Extract the (X, Y) coordinate from the center of the cell holding the provided text.  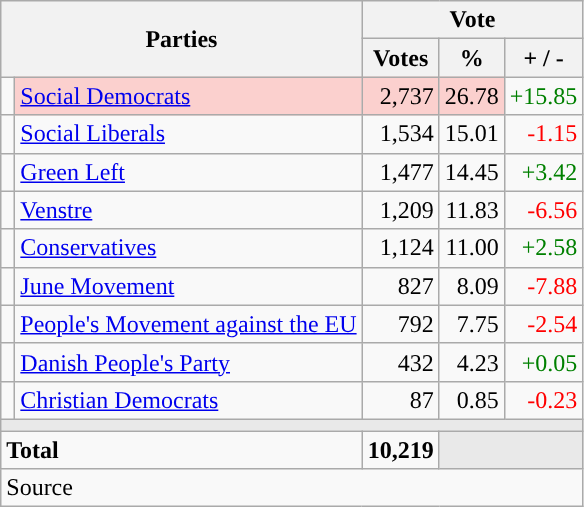
1,124 (400, 248)
Social Democrats (188, 96)
Vote (472, 20)
432 (400, 362)
1,534 (400, 134)
+15.85 (544, 96)
-2.54 (544, 324)
Source (292, 488)
827 (400, 286)
7.75 (472, 324)
11.83 (472, 210)
Votes (400, 58)
4.23 (472, 362)
15.01 (472, 134)
Parties (182, 39)
-0.23 (544, 400)
June Movement (188, 286)
10,219 (400, 449)
Conservatives (188, 248)
+ / - (544, 58)
-6.56 (544, 210)
Total (182, 449)
+2.58 (544, 248)
14.45 (472, 172)
0.85 (472, 400)
1,477 (400, 172)
Christian Democrats (188, 400)
People's Movement against the EU (188, 324)
Green Left (188, 172)
+3.42 (544, 172)
26.78 (472, 96)
1,209 (400, 210)
% (472, 58)
Venstre (188, 210)
-1.15 (544, 134)
-7.88 (544, 286)
2,737 (400, 96)
Social Liberals (188, 134)
87 (400, 400)
8.09 (472, 286)
Danish People's Party (188, 362)
792 (400, 324)
11.00 (472, 248)
+0.05 (544, 362)
